For the text-containing cell, return its midpoint in [x, y] coordinate format. 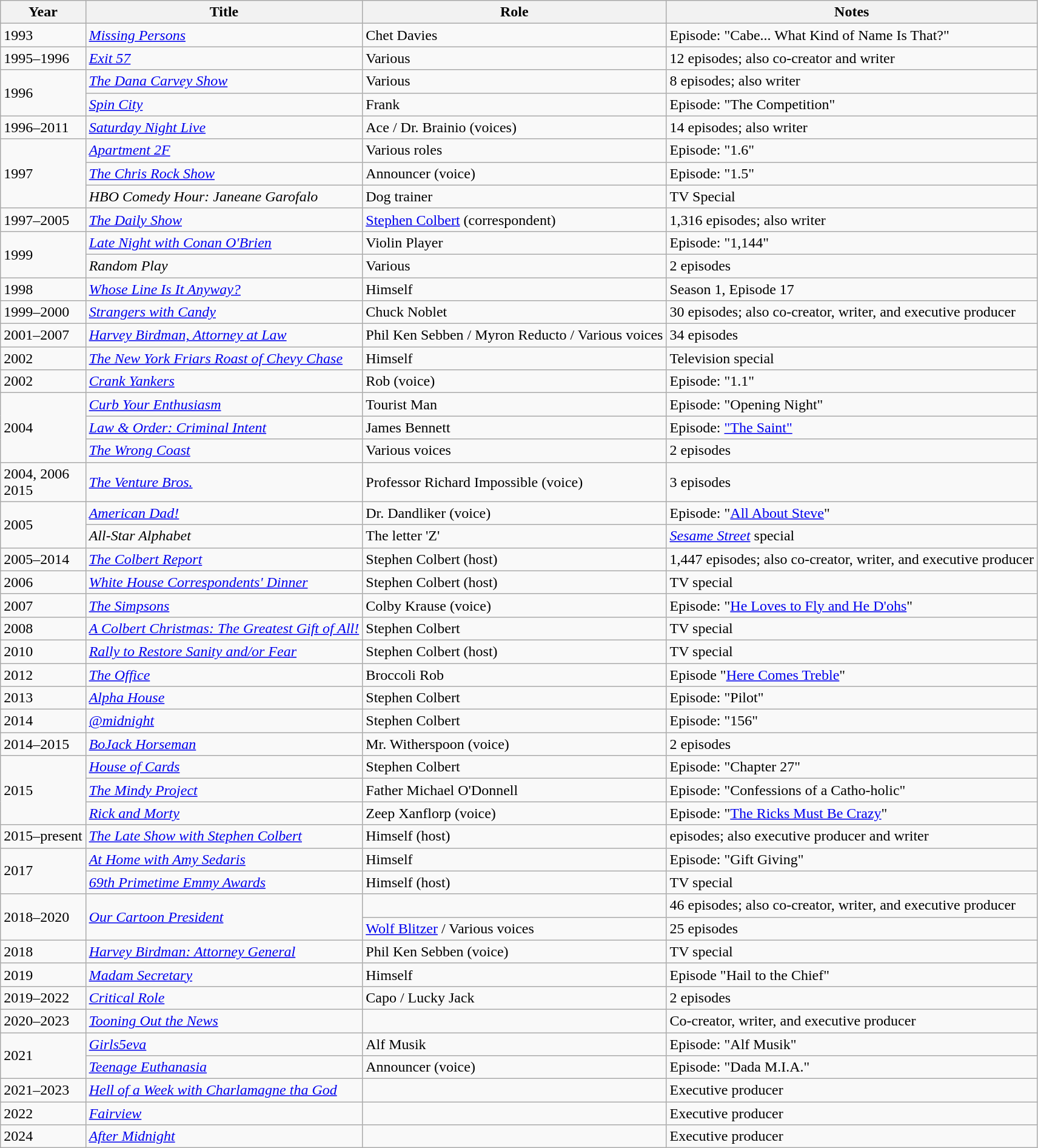
2019 [43, 975]
The New York Friars Roast of Chevy Chase [224, 358]
2006 [43, 582]
Episode: "1.5" [852, 173]
At Home with Amy Sedaris [224, 859]
Chuck Noblet [514, 312]
Role [514, 12]
30 episodes; also co-creator, writer, and executive producer [852, 312]
Episode: "156" [852, 721]
Various roles [514, 150]
The Simpsons [224, 605]
Notes [852, 12]
Sesame Street special [852, 536]
House of Cards [224, 767]
Zeep Xanflorp (voice) [514, 813]
James Bennett [514, 428]
2018 [43, 952]
Episode: "Opening Night" [852, 404]
episodes; also executive producer and writer [852, 836]
Critical Role [224, 998]
Co-creator, writer, and executive producer [852, 1021]
2014–2015 [43, 744]
The Daily Show [224, 220]
Episode: "He Loves to Fly and He D'ohs" [852, 605]
After Midnight [224, 1136]
2004 [43, 428]
Episode "Here Comes Treble" [852, 675]
HBO Comedy Hour: Janeane Garofalo [224, 196]
American Dad! [224, 513]
2015–present [43, 836]
Dog trainer [514, 196]
The Venture Bros. [224, 482]
Phil Ken Sebben / Myron Reducto / Various voices [514, 335]
1995–1996 [43, 58]
1993 [43, 35]
46 episodes; also co-creator, writer, and executive producer [852, 905]
@midnight [224, 721]
Frank [514, 104]
The Colbert Report [224, 559]
Missing Persons [224, 35]
2022 [43, 1113]
Episode: "Dada M.I.A." [852, 1067]
Episode: "The Competition" [852, 104]
2008 [43, 628]
Stephen Colbert (correspondent) [514, 220]
1997 [43, 173]
Episode: "1.1" [852, 381]
Apartment 2F [224, 150]
All-Star Alphabet [224, 536]
2015 [43, 790]
25 episodes [852, 928]
8 episodes; also writer [852, 81]
69th Primetime Emmy Awards [224, 882]
Season 1, Episode 17 [852, 289]
Ace / Dr. Brainio (voices) [514, 127]
1996–2011 [43, 127]
Episode: "1,144" [852, 243]
12 episodes; also co-creator and writer [852, 58]
2010 [43, 651]
Rick and Morty [224, 813]
Episode: "The Ricks Must Be Crazy" [852, 813]
Colby Krause (voice) [514, 605]
Rally to Restore Sanity and/or Fear [224, 651]
Harvey Birdman, Attorney at Law [224, 335]
Episode: "1.6" [852, 150]
White House Correspondents' Dinner [224, 582]
Tooning Out the News [224, 1021]
Fairview [224, 1113]
The Late Show with Stephen Colbert [224, 836]
The Mindy Project [224, 790]
The Chris Rock Show [224, 173]
1999 [43, 254]
2001–2007 [43, 335]
1996 [43, 93]
Rob (voice) [514, 381]
2018–2020 [43, 917]
Violin Player [514, 243]
Strangers with Candy [224, 312]
Madam Secretary [224, 975]
3 episodes [852, 482]
Hell of a Week with Charlamagne tha God [224, 1090]
Episode: "Cabe... What Kind of Name Is That?" [852, 35]
Harvey Birdman: Attorney General [224, 952]
Phil Ken Sebben (voice) [514, 952]
BoJack Horseman [224, 744]
Father Michael O'Donnell [514, 790]
Teenage Euthanasia [224, 1067]
2005–2014 [43, 559]
Crank Yankers [224, 381]
Saturday Night Live [224, 127]
A Colbert Christmas: The Greatest Gift of All! [224, 628]
Professor Richard Impossible (voice) [514, 482]
Various voices [514, 451]
Episode "Hail to the Chief" [852, 975]
2020–2023 [43, 1021]
14 episodes; also writer [852, 127]
Episode: "All About Steve" [852, 513]
Spin City [224, 104]
Late Night with Conan O'Brien [224, 243]
The Dana Carvey Show [224, 81]
1,316 episodes; also writer [852, 220]
2021 [43, 1055]
2007 [43, 605]
Whose Line Is It Anyway? [224, 289]
Alpha House [224, 698]
Episode: "Pilot" [852, 698]
Capo / Lucky Jack [514, 998]
Title [224, 12]
Broccoli Rob [514, 675]
1999–2000 [43, 312]
2012 [43, 675]
Dr. Dandliker (voice) [514, 513]
Episode: "The Saint" [852, 428]
Television special [852, 358]
2005 [43, 525]
2004, 20062015 [43, 482]
2019–2022 [43, 998]
2014 [43, 721]
The letter 'Z' [514, 536]
2021–2023 [43, 1090]
Alf Musik [514, 1044]
Year [43, 12]
34 episodes [852, 335]
1,447 episodes; also co-creator, writer, and executive producer [852, 559]
Random Play [224, 266]
Tourist Man [514, 404]
The Wrong Coast [224, 451]
Law & Order: Criminal Intent [224, 428]
Episode: "Chapter 27" [852, 767]
2017 [43, 871]
Chet Davies [514, 35]
The Office [224, 675]
TV Special [852, 196]
Mr. Witherspoon (voice) [514, 744]
2024 [43, 1136]
Our Cartoon President [224, 917]
Episode: "Alf Musik" [852, 1044]
1998 [43, 289]
Curb Your Enthusiasm [224, 404]
1997–2005 [43, 220]
2013 [43, 698]
Wolf Blitzer / Various voices [514, 928]
Episode: "Confessions of a Catho-holic" [852, 790]
Exit 57 [224, 58]
Girls5eva [224, 1044]
Episode: "Gift Giving" [852, 859]
